From the cell containing the given text, extract its center point as [X, Y] coordinate. 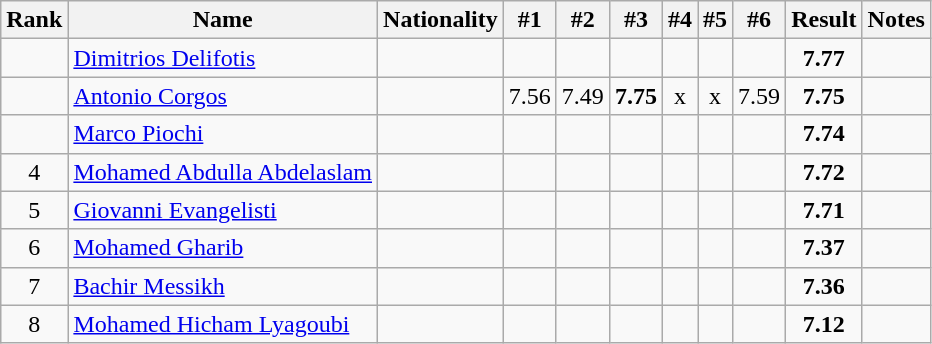
7.71 [824, 210]
8 [34, 324]
Rank [34, 20]
#3 [636, 20]
4 [34, 172]
7.12 [824, 324]
7 [34, 286]
#1 [530, 20]
#5 [716, 20]
6 [34, 248]
Mohamed Hicham Lyagoubi [223, 324]
7.74 [824, 134]
Marco Piochi [223, 134]
Dimitrios Delifotis [223, 58]
7.37 [824, 248]
5 [34, 210]
7.36 [824, 286]
Name [223, 20]
Bachir Messikh [223, 286]
Mohamed Gharib [223, 248]
7.49 [582, 96]
7.72 [824, 172]
#2 [582, 20]
#6 [760, 20]
#4 [680, 20]
Nationality [441, 20]
Mohamed Abdulla Abdelaslam [223, 172]
Notes [896, 20]
Result [824, 20]
7.56 [530, 96]
7.59 [760, 96]
Antonio Corgos [223, 96]
7.77 [824, 58]
Giovanni Evangelisti [223, 210]
